Locate the cell with the specified text and output its (x, y) center coordinate. 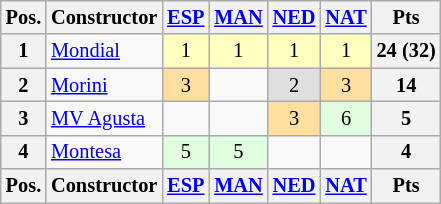
Montesa (104, 152)
Morini (104, 85)
MV Agusta (104, 118)
14 (406, 85)
6 (346, 118)
24 (32) (406, 51)
Mondial (104, 51)
